Identify which cell holds the provided text, then report its [X, Y] central coordinate. 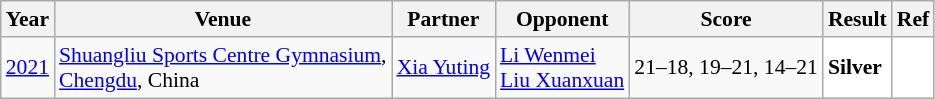
Year [28, 19]
Shuangliu Sports Centre Gymnasium,Chengdu, China [223, 68]
21–18, 19–21, 14–21 [726, 68]
Silver [858, 68]
Venue [223, 19]
Result [858, 19]
Partner [444, 19]
Score [726, 19]
2021 [28, 68]
Xia Yuting [444, 68]
Ref [913, 19]
Opponent [562, 19]
Li Wenmei Liu Xuanxuan [562, 68]
